Locate the cell with the specified text and output its (x, y) center coordinate. 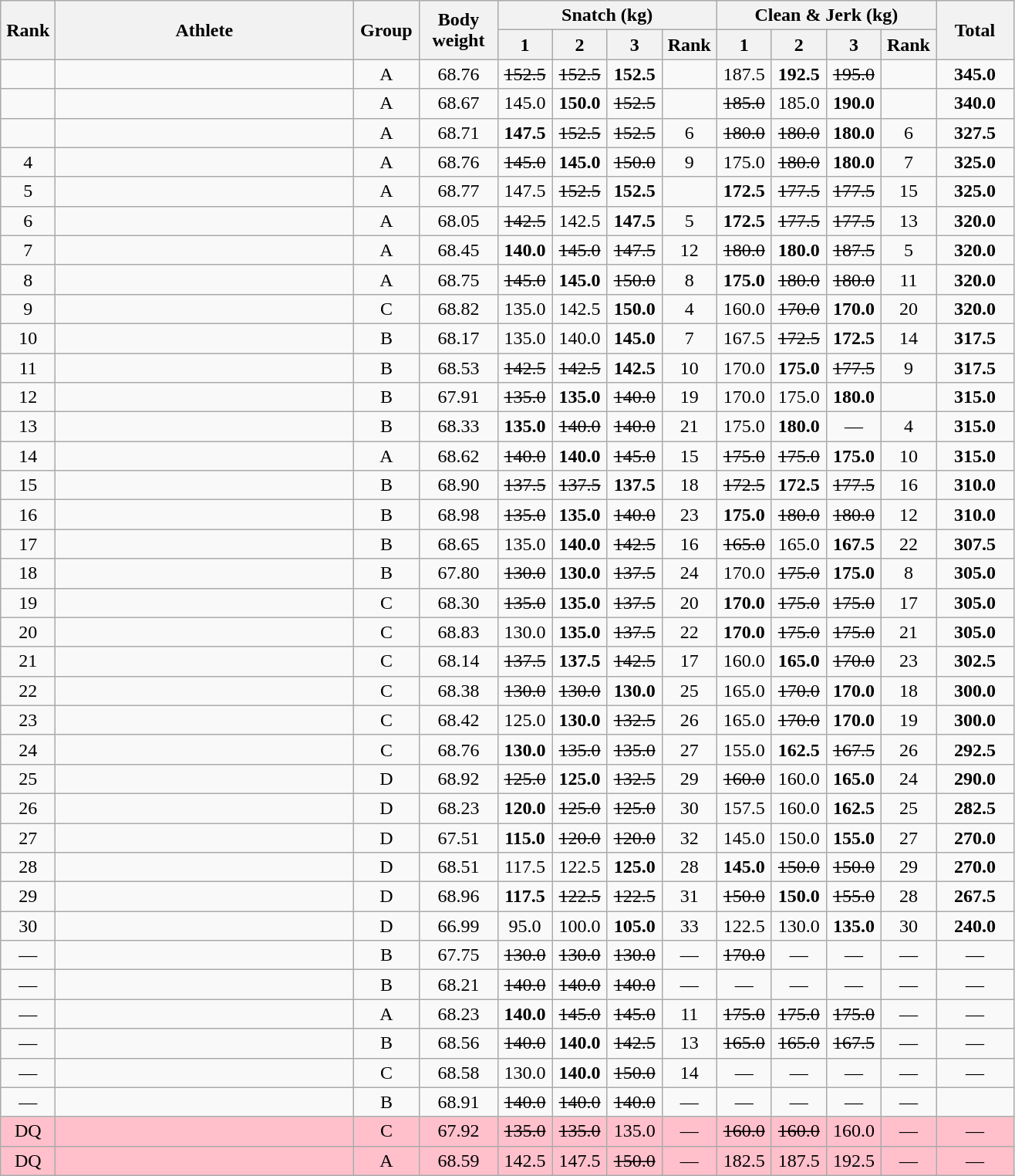
267.5 (975, 897)
95.0 (524, 926)
292.5 (975, 749)
32 (690, 837)
68.71 (458, 133)
182.5 (744, 1161)
68.53 (458, 368)
68.05 (458, 221)
105.0 (634, 926)
Clean & Jerk (kg) (826, 15)
67.91 (458, 397)
68.65 (458, 544)
68.91 (458, 1102)
240.0 (975, 926)
68.42 (458, 720)
68.77 (458, 191)
Snatch (kg) (607, 15)
68.67 (458, 103)
68.62 (458, 456)
31 (690, 897)
67.92 (458, 1131)
Athlete (204, 30)
68.82 (458, 309)
302.5 (975, 661)
307.5 (975, 544)
68.14 (458, 661)
68.30 (458, 603)
67.51 (458, 837)
100.0 (580, 926)
115.0 (524, 837)
195.0 (853, 74)
68.56 (458, 1043)
340.0 (975, 103)
Body weight (458, 30)
66.99 (458, 926)
68.17 (458, 338)
Total (975, 30)
68.98 (458, 515)
68.75 (458, 279)
190.0 (853, 103)
68.45 (458, 250)
68.33 (458, 427)
68.92 (458, 779)
Group (386, 30)
290.0 (975, 779)
68.58 (458, 1073)
68.90 (458, 485)
67.75 (458, 955)
67.80 (458, 573)
157.5 (744, 808)
68.59 (458, 1161)
68.21 (458, 985)
68.83 (458, 632)
68.38 (458, 691)
33 (690, 926)
327.5 (975, 133)
68.51 (458, 867)
282.5 (975, 808)
68.96 (458, 897)
345.0 (975, 74)
